Determine the (X, Y) coordinate at the center of the cell enclosing the given text.  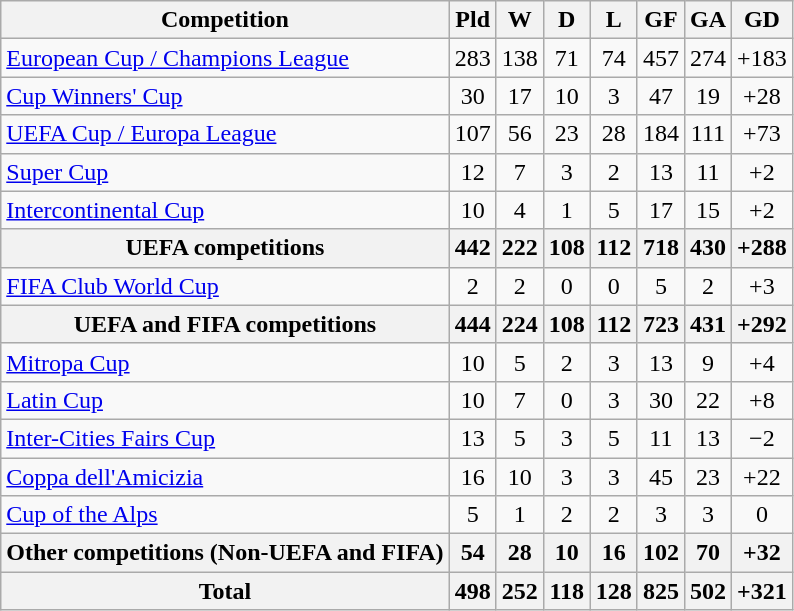
+32 (762, 553)
54 (472, 553)
GD (762, 20)
−2 (762, 438)
430 (708, 248)
GF (660, 20)
D (566, 20)
+22 (762, 477)
GA (708, 20)
+8 (762, 400)
444 (472, 324)
102 (660, 553)
74 (614, 58)
L (614, 20)
Competition (225, 20)
FIFA Club World Cup (225, 286)
56 (520, 134)
Coppa dell'Amicizia (225, 477)
184 (660, 134)
Cup Winners' Cup (225, 96)
European Cup / Champions League (225, 58)
12 (472, 172)
Mitropa Cup (225, 362)
UEFA Cup / Europa League (225, 134)
+3 (762, 286)
UEFA competitions (225, 248)
118 (566, 591)
128 (614, 591)
138 (520, 58)
UEFA and FIFA competitions (225, 324)
W (520, 20)
457 (660, 58)
Cup of the Alps (225, 515)
+73 (762, 134)
Super Cup (225, 172)
502 (708, 591)
+28 (762, 96)
431 (708, 324)
718 (660, 248)
19 (708, 96)
+288 (762, 248)
825 (660, 591)
4 (520, 210)
+4 (762, 362)
47 (660, 96)
442 (472, 248)
498 (472, 591)
Inter-Cities Fairs Cup (225, 438)
+321 (762, 591)
45 (660, 477)
111 (708, 134)
9 (708, 362)
71 (566, 58)
Total (225, 591)
Pld (472, 20)
Intercontinental Cup (225, 210)
723 (660, 324)
107 (472, 134)
Latin Cup (225, 400)
274 (708, 58)
252 (520, 591)
70 (708, 553)
+292 (762, 324)
283 (472, 58)
224 (520, 324)
Other competitions (Non-UEFA and FIFA) (225, 553)
+183 (762, 58)
222 (520, 248)
15 (708, 210)
22 (708, 400)
